Extract the [X, Y] coordinate from the center of the cell holding the provided text.  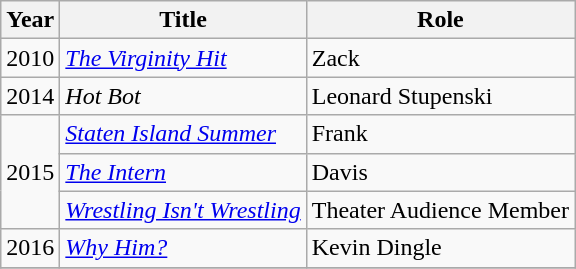
The Intern [183, 172]
Hot Bot [183, 96]
Leonard Stupenski [440, 96]
Davis [440, 172]
2014 [30, 96]
Frank [440, 134]
Staten Island Summer [183, 134]
2016 [30, 248]
Theater Audience Member [440, 210]
Why Him? [183, 248]
2010 [30, 58]
Kevin Dingle [440, 248]
Wrestling Isn't Wrestling [183, 210]
The Virginity Hit [183, 58]
Zack [440, 58]
2015 [30, 172]
Title [183, 20]
Year [30, 20]
Role [440, 20]
